Pinpoint the cell where the given text exists, returning its [X, Y] midpoint coordinate. 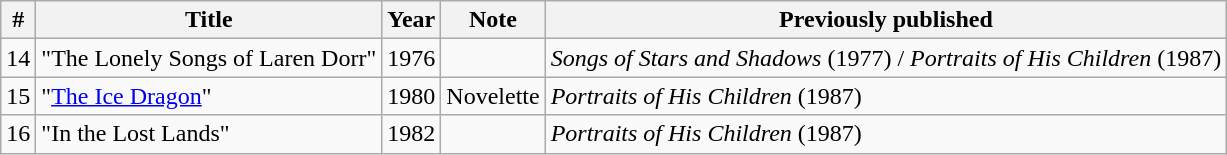
Note [493, 20]
Title [209, 20]
1980 [412, 96]
# [18, 20]
"The Lonely Songs of Laren Dorr" [209, 58]
14 [18, 58]
Novelette [493, 96]
Year [412, 20]
15 [18, 96]
"In the Lost Lands" [209, 134]
Songs of Stars and Shadows (1977) / Portraits of His Children (1987) [886, 58]
1982 [412, 134]
1976 [412, 58]
16 [18, 134]
"The Ice Dragon" [209, 96]
Previously published [886, 20]
